Determine the (x, y) coordinate at the center of the cell enclosing the given text.  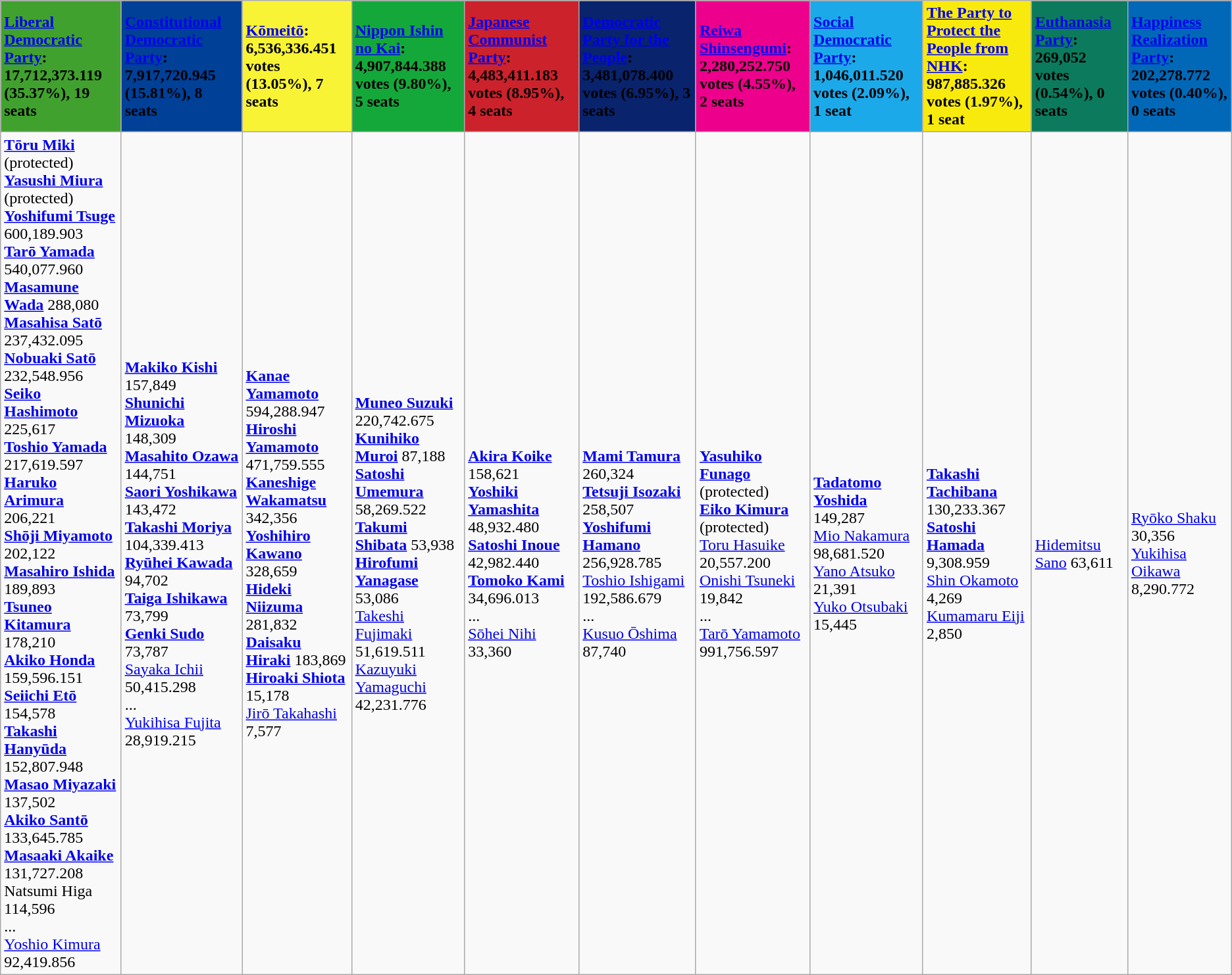
Akira Koike 158,621Yoshiki Yamashita 48,932.480Satoshi Inoue 42,982.440Tomoko Kami 34,696.013...Sōhei Nihi 33,360 (522, 553)
Happiness Realization Party: 202,278.772 votes (0.40%), 0 seats (1179, 66)
Nippon Ishin no Kai: 4,907,844.388 votes (9.80%), 5 seats (408, 66)
Constitutional Democratic Party: 7,917,720.945 (15.81%), 8 seats (182, 66)
Ryōko Shaku 30,356Yukihisa Oikawa 8,290.772 (1179, 553)
Mami Tamura 260,324Tetsuji Isozaki 258,507Yoshifumi Hamano 256,928.785Toshio Ishigami 192,586.679...Kusuo Ōshima 87,740 (638, 553)
Liberal Democratic Party: 17,712,373.119 (35.37%), 19 seats (61, 66)
Kōmeitō: 6,536,336.451 votes (13.05%), 7 seats (297, 66)
Yasuhiko Funago (protected)Eiko Kimura (protected)Toru Hasuike 20,557.200Onishi Tsuneki 19,842...Tarō Yamamoto 991,756.597 (753, 553)
Reiwa Shinsengumi: 2,280,252.750 votes (4.55%), 2 seats (753, 66)
Japanese Communist Party: 4,483,411.183 votes (8.95%), 4 seats (522, 66)
Takashi Tachibana 130,233.367Satoshi Hamada 9,308.959Shin Okamoto 4,269Kumamaru Eiji 2,850 (977, 553)
Tadatomo Yoshida 149,287Mio Nakamura 98,681.520Yano Atsuko 21,391Yuko Otsubaki 15,445 (867, 553)
Social Democratic Party: 1,046,011.520 votes (2.09%), 1 seat (867, 66)
Democratic Party for the People: 3,481,078.400 votes (6.95%), 3 seats (638, 66)
The Party to Protect the People from NHK: 987,885.326 votes (1.97%), 1 seat (977, 66)
Hidemitsu Sano 63,611 (1079, 553)
Euthanasia Party: 269,052 votes (0.54%), 0 seats (1079, 66)
